From the cell containing the given text, extract its center point as [X, Y] coordinate. 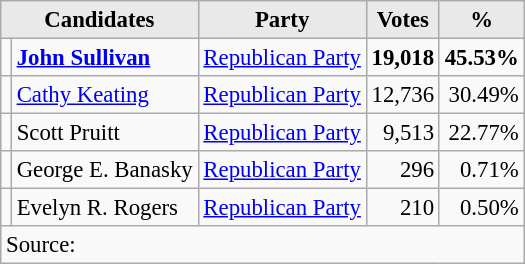
Cathy Keating [104, 95]
296 [402, 170]
19,018 [402, 58]
Evelyn R. Rogers [104, 208]
30.49% [482, 95]
John Sullivan [104, 58]
Votes [402, 20]
0.71% [482, 170]
22.77% [482, 133]
12,736 [402, 95]
9,513 [402, 133]
210 [402, 208]
Party [282, 20]
45.53% [482, 58]
Candidates [100, 20]
George E. Banasky [104, 170]
0.50% [482, 208]
% [482, 20]
Scott Pruitt [104, 133]
Source: [262, 245]
